For the text-containing cell, return its midpoint in [x, y] coordinate format. 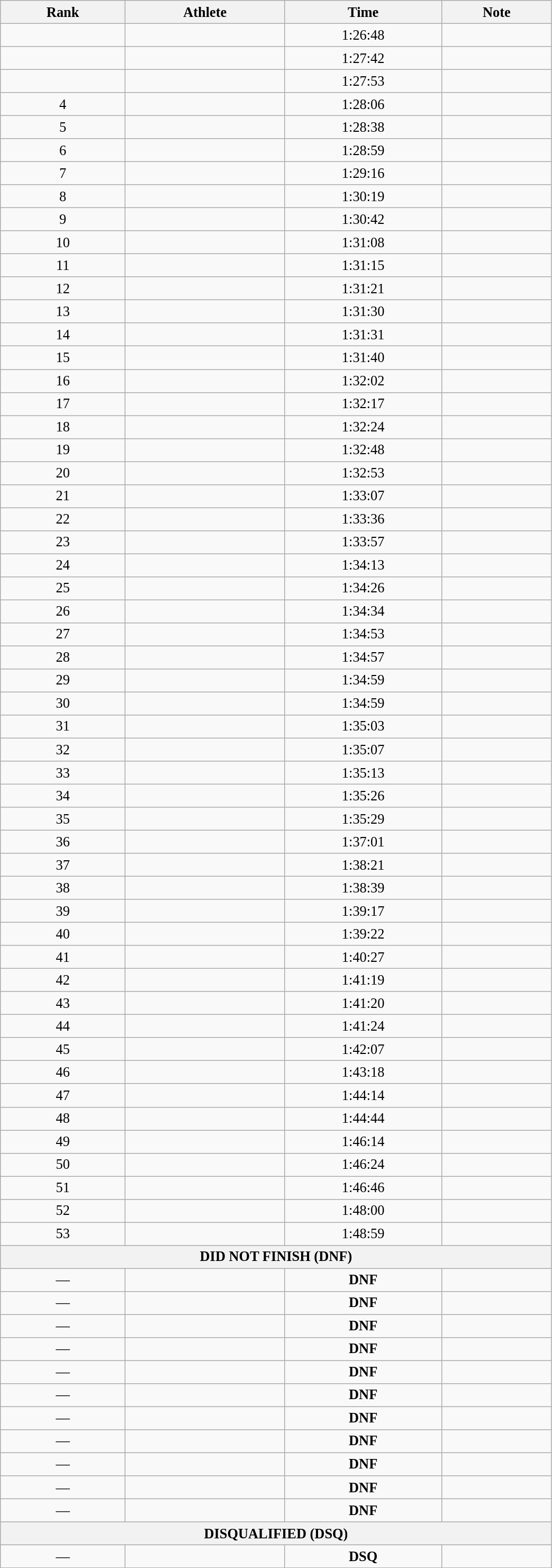
16 [63, 381]
1:32:17 [363, 404]
34 [63, 796]
43 [63, 1003]
31 [63, 726]
8 [63, 196]
1:27:42 [363, 58]
11 [63, 265]
53 [63, 1233]
1:35:07 [363, 750]
1:34:53 [363, 634]
1:37:01 [363, 842]
1:26:48 [363, 35]
1:31:30 [363, 311]
1:31:08 [363, 242]
52 [63, 1211]
1:39:22 [363, 934]
22 [63, 519]
1:28:38 [363, 127]
37 [63, 865]
1:44:14 [363, 1095]
1:27:53 [363, 81]
1:48:59 [363, 1233]
17 [63, 404]
44 [63, 1026]
1:43:18 [363, 1073]
18 [63, 427]
5 [63, 127]
28 [63, 657]
51 [63, 1187]
42 [63, 980]
1:38:39 [363, 888]
4 [63, 104]
1:34:26 [363, 588]
1:31:40 [363, 358]
30 [63, 704]
1:44:44 [363, 1119]
1:28:06 [363, 104]
25 [63, 588]
1:48:00 [363, 1211]
1:41:19 [363, 980]
7 [63, 173]
20 [63, 473]
33 [63, 772]
1:30:19 [363, 196]
46 [63, 1073]
1:46:24 [363, 1165]
48 [63, 1119]
1:31:31 [363, 335]
1:32:02 [363, 381]
1:32:53 [363, 473]
1:32:24 [363, 427]
1:28:59 [363, 150]
38 [63, 888]
23 [63, 542]
6 [63, 150]
1:33:36 [363, 519]
1:41:20 [363, 1003]
24 [63, 565]
32 [63, 750]
27 [63, 634]
40 [63, 934]
Rank [63, 12]
1:31:21 [363, 289]
1:38:21 [363, 865]
1:35:13 [363, 772]
19 [63, 450]
1:31:15 [363, 265]
41 [63, 957]
1:35:26 [363, 796]
15 [63, 358]
1:35:29 [363, 818]
29 [63, 680]
1:32:48 [363, 450]
35 [63, 818]
1:30:42 [363, 219]
13 [63, 311]
1:34:34 [363, 611]
1:33:57 [363, 542]
Note [496, 12]
39 [63, 911]
14 [63, 335]
DSQ [363, 1556]
1:39:17 [363, 911]
36 [63, 842]
1:29:16 [363, 173]
1:40:27 [363, 957]
1:42:07 [363, 1049]
DID NOT FINISH (DNF) [276, 1257]
21 [63, 496]
Time [363, 12]
1:41:24 [363, 1026]
1:34:57 [363, 657]
47 [63, 1095]
1:34:13 [363, 565]
50 [63, 1165]
1:46:14 [363, 1141]
1:33:07 [363, 496]
26 [63, 611]
DISQUALIFIED (DSQ) [276, 1533]
49 [63, 1141]
45 [63, 1049]
Athlete [205, 12]
12 [63, 289]
10 [63, 242]
1:35:03 [363, 726]
1:46:46 [363, 1187]
9 [63, 219]
